Capture the cell that displays the provided text and extract its (X, Y) central coordinate. 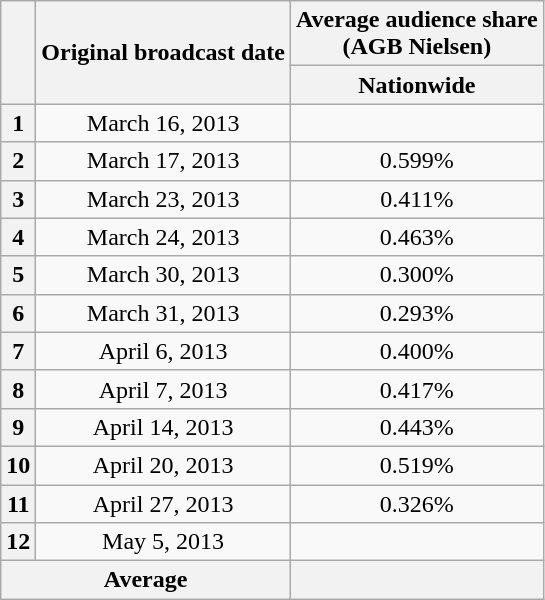
Nationwide (416, 85)
0.293% (416, 313)
0.411% (416, 199)
March 30, 2013 (164, 275)
0.400% (416, 351)
9 (18, 427)
0.599% (416, 161)
March 17, 2013 (164, 161)
Average (146, 580)
April 14, 2013 (164, 427)
Average audience share(AGB Nielsen) (416, 34)
0.300% (416, 275)
2 (18, 161)
0.326% (416, 503)
March 24, 2013 (164, 237)
0.519% (416, 465)
March 16, 2013 (164, 123)
0.463% (416, 237)
3 (18, 199)
6 (18, 313)
March 23, 2013 (164, 199)
May 5, 2013 (164, 542)
11 (18, 503)
April 7, 2013 (164, 389)
April 6, 2013 (164, 351)
5 (18, 275)
0.417% (416, 389)
8 (18, 389)
March 31, 2013 (164, 313)
0.443% (416, 427)
10 (18, 465)
Original broadcast date (164, 52)
April 27, 2013 (164, 503)
12 (18, 542)
April 20, 2013 (164, 465)
7 (18, 351)
1 (18, 123)
4 (18, 237)
